Return (X, Y) of the center of cell containing provided text 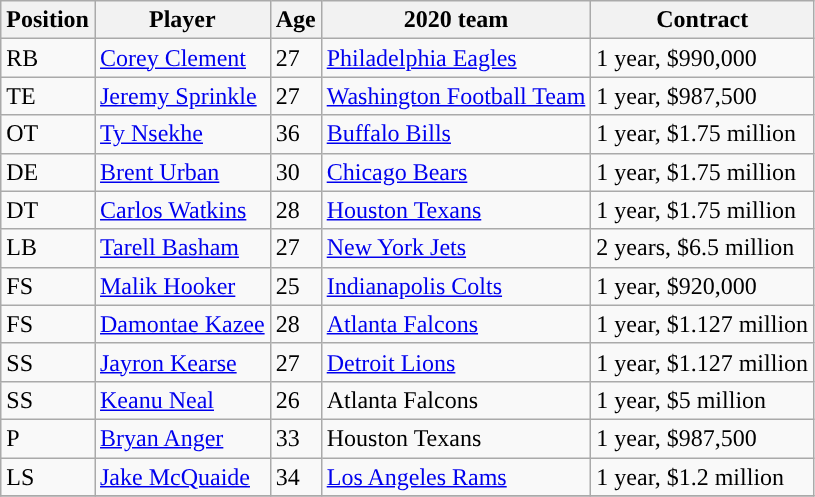
P (48, 438)
36 (296, 134)
Malik Hooker (182, 286)
33 (296, 438)
Age (296, 20)
Buffalo Bills (456, 134)
Ty Nsekhe (182, 134)
Washington Football Team (456, 96)
30 (296, 172)
Bryan Anger (182, 438)
Corey Clement (182, 58)
LB (48, 248)
Jayron Kearse (182, 362)
26 (296, 400)
1 year, $990,000 (702, 58)
Keanu Neal (182, 400)
TE (48, 96)
DE (48, 172)
2 years, $6.5 million (702, 248)
RB (48, 58)
New York Jets (456, 248)
Jeremy Sprinkle (182, 96)
25 (296, 286)
Jake McQuaide (182, 477)
LS (48, 477)
34 (296, 477)
Carlos Watkins (182, 210)
Damontae Kazee (182, 324)
Los Angeles Rams (456, 477)
Contract (702, 20)
Position (48, 20)
DT (48, 210)
Indianapolis Colts (456, 286)
Chicago Bears (456, 172)
1 year, $5 million (702, 400)
Brent Urban (182, 172)
Tarell Basham (182, 248)
OT (48, 134)
Player (182, 20)
1 year, $1.2 million (702, 477)
Detroit Lions (456, 362)
1 year, $920,000 (702, 286)
Philadelphia Eagles (456, 58)
2020 team (456, 20)
